Scan for the cell matching the given text and deliver its (x, y) coordinate at center. 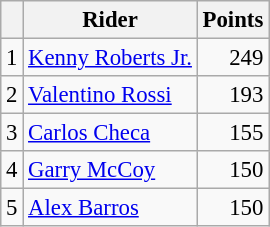
Kenny Roberts Jr. (110, 58)
Alex Barros (110, 208)
3 (12, 133)
4 (12, 170)
249 (232, 58)
Garry McCoy (110, 170)
Points (232, 20)
155 (232, 133)
2 (12, 95)
193 (232, 95)
1 (12, 58)
Valentino Rossi (110, 95)
5 (12, 208)
Rider (110, 20)
Carlos Checa (110, 133)
